Extract the [x, y] coordinate from the center of the cell holding the provided text.  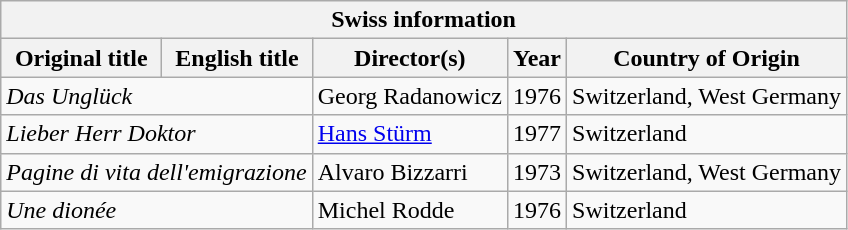
Swiss information [424, 20]
Alvaro Bizzarri [410, 172]
Original title [82, 58]
Georg Radanowicz [410, 96]
Director(s) [410, 58]
Das Unglück [156, 96]
Hans Stürm [410, 134]
Lieber Herr Doktor [156, 134]
1973 [536, 172]
Michel Rodde [410, 210]
Country of Origin [707, 58]
1977 [536, 134]
Pagine di vita dell'emigrazione [156, 172]
Year [536, 58]
Une dionée [156, 210]
English title [238, 58]
